Pinpoint the cell where the given text exists, returning its (X, Y) midpoint coordinate. 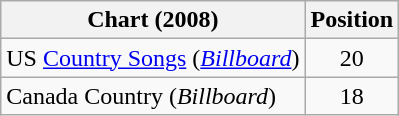
Position (352, 20)
18 (352, 96)
Chart (2008) (153, 20)
20 (352, 58)
US Country Songs (Billboard) (153, 58)
Canada Country (Billboard) (153, 96)
